Detect which cell encompasses the target text, then output its (X, Y) center coordinate. 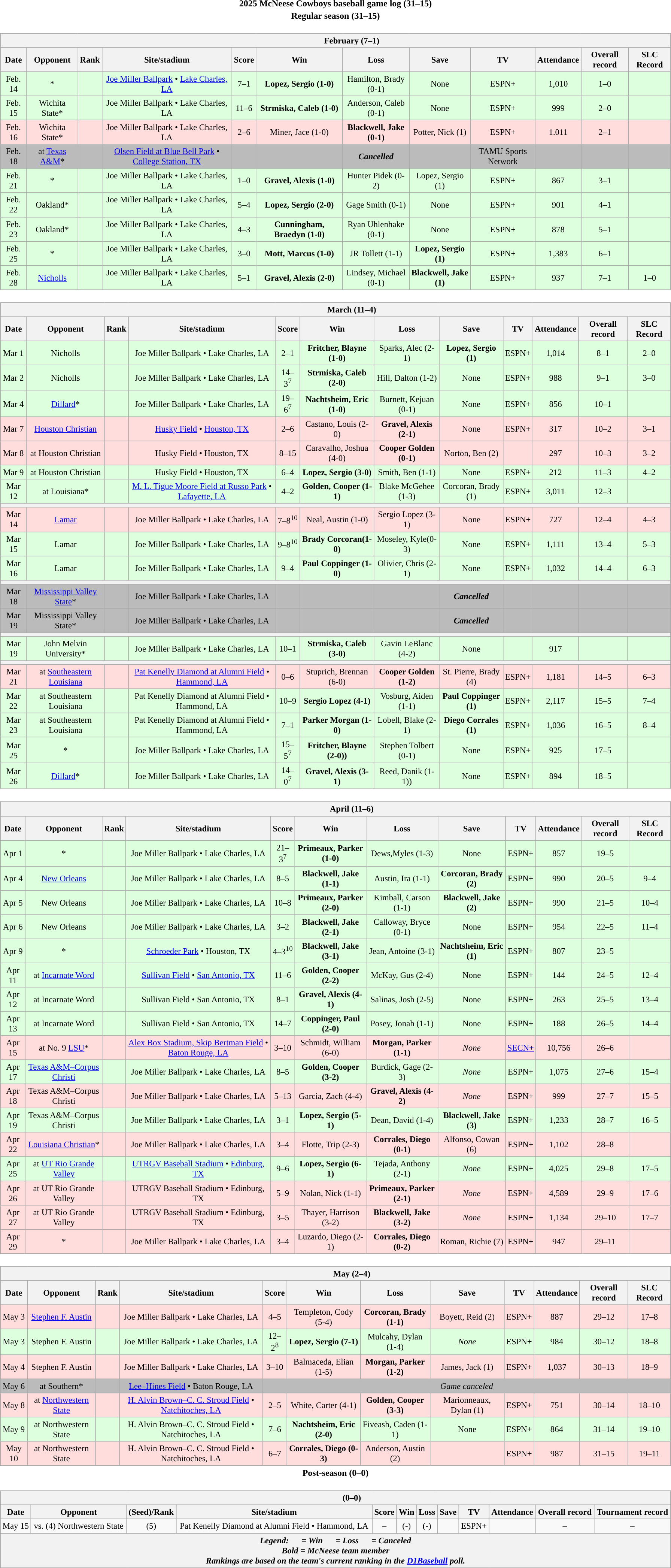
Corrales, Diego (0-2) (402, 1242)
Stephen Tolbert (0-1) (407, 750)
Blackwell, Jake (2-1) (331, 927)
10–3 (603, 453)
Alex Box Stadium, Skip Bertman Field • Baton Rouge, LA (198, 1048)
Houston Christian (66, 429)
Feb. 14 (13, 84)
Cunningham, Braedyn (1-0) (300, 229)
19–11 (649, 1454)
Primeaux, Parker (1-0) (331, 854)
29–9 (605, 1193)
Gravel, Alexis (3-1) (337, 776)
Dews,Myles (1-3) (402, 854)
5–3 (649, 544)
Mar 9 (13, 472)
856 (556, 404)
Primeaux, Parker (2-0) (331, 902)
Apr 27 (13, 1217)
Templeton, Cody (5-4) (324, 1317)
17–8 (649, 1317)
2,117 (556, 701)
Mar 15 (13, 544)
Blackwell, Jake (1) (440, 277)
Neal, Austin (1-0) (337, 519)
947 (559, 1242)
(0–0) (335, 1498)
Strmiska, Caleb (3-0) (337, 649)
Nachtsheim, Eric (2-0) (324, 1430)
Calloway, Bryce (0-1) (402, 927)
Golden, Cooper (2-2) (331, 975)
at No. 9 LSU* (64, 1048)
Fritcher, Blayne (2-0)) (337, 750)
1,134 (559, 1217)
Lee–Hines Field • Baton Rouge, LA (191, 1386)
15–57 (288, 750)
Feb. 28 (13, 277)
Moseley, Kyle(0-3) (407, 544)
10,756 (559, 1048)
1.011 (558, 133)
317 (556, 429)
Mar 2 (13, 378)
(Seed)/Rank (151, 1512)
JR Tollett (1-1) (376, 253)
31–14 (604, 1430)
14–07 (288, 776)
Corcoran, Brady (1-1) (395, 1317)
Mar 21 (13, 677)
Blackwell, Jake (0-1) (376, 133)
3,011 (556, 492)
Gravel, Alexis (4-1) (331, 1000)
Kimball, Carson (1-1) (402, 902)
Hamilton, Brady (0-1) (376, 84)
10–9 (288, 701)
19–67 (288, 404)
1,037 (557, 1367)
at Texas A&M* (52, 157)
0–6 (288, 677)
Lindsey, Michael (0-1) (376, 277)
Fiveash, Caden (1-1) (395, 1430)
6–1 (605, 253)
Apr 5 (13, 902)
29–11 (605, 1242)
17–6 (650, 1193)
8–15 (288, 453)
April (11–6) (335, 809)
Nachtsheim, Eric (1-0) (337, 404)
Golden, Cooper (1-1) (337, 492)
4–5 (275, 1317)
Gravel, Alexis (1-0) (300, 181)
18–5 (603, 776)
Mar 12 (13, 492)
vs. (4) Northwestern State (79, 1526)
St. Pierre, Brady (4) (471, 677)
TAMU Sports Network (503, 157)
Lopez, Sergio (1-0) (300, 84)
Mar 23 (13, 725)
Schroeder Park • Houston, TX (198, 951)
May 6 (14, 1386)
Blackwell, Jake (1-1) (331, 878)
10–4 (650, 902)
954 (559, 927)
937 (558, 277)
Game canceled (467, 1386)
19–5 (605, 854)
Apr 9 (13, 951)
751 (557, 1405)
Anderson, Austin (2) (395, 1454)
22–5 (605, 927)
at Louisiana* (66, 492)
Legend: = Win = Loss = CanceledBold = McNeese team memberRankings are based on the team's current ranking in the D1Baseball poll. (335, 1550)
Parker Morgan (1-0) (337, 725)
27–6 (605, 1072)
March (11–4) (335, 309)
7–6 (275, 1430)
Lopez, Sergio (3-0) (337, 472)
Feb. 18 (13, 157)
Strmiska, Caleb (1-0) (300, 108)
17–7 (650, 1217)
Morgan, Parker (1-2) (395, 1367)
Mar 22 (13, 701)
May 15 (16, 1526)
5–4 (244, 205)
28–8 (605, 1144)
Nachtsheim, Eric (1) (472, 951)
894 (556, 776)
Apr 6 (13, 927)
7–810 (288, 519)
4–1 (605, 205)
Feb. 21 (13, 181)
Thayer, Harrison (3-2) (331, 1217)
Cooper Golden (0-1) (407, 453)
6–4 (288, 472)
Vosburg, Aiden (1-1) (407, 701)
24–5 (605, 975)
Roman, Richie (7) (472, 1242)
Mar 8 (13, 453)
May 8 (14, 1405)
1,010 (558, 84)
297 (556, 453)
Apr 12 (13, 1000)
18–10 (649, 1405)
1,181 (556, 677)
11–4 (650, 927)
May 10 (14, 1454)
(5) (151, 1526)
Corcoran, Brady (1) (471, 492)
Gavin LeBlanc (4-2) (407, 649)
Apr 25 (13, 1169)
28–7 (605, 1120)
Coppinger, Paul (2-0) (331, 1024)
Burdick, Gage (2-3) (402, 1072)
Marionneaux, Dylan (1) (467, 1405)
29–12 (604, 1317)
Olsen Field at Blue Bell Park • College Station, TX (167, 157)
10–2 (603, 429)
10–8 (282, 902)
Flotte, Trip (2-3) (331, 1144)
864 (557, 1430)
988 (556, 378)
984 (557, 1342)
6–7 (275, 1454)
987 (557, 1454)
Mar 4 (13, 404)
878 (558, 229)
Luzardo, Diego (2-1) (331, 1242)
at Southern* (61, 1386)
7–4 (649, 701)
Feb. 16 (13, 133)
Mar 1 (13, 353)
Apr 13 (13, 1024)
Castano, Louis (2-0) (337, 429)
29–10 (605, 1217)
18–8 (649, 1342)
727 (556, 519)
M. L. Tigue Moore Field at Russo Park • Lafayette, LA (202, 492)
Apr 22 (13, 1144)
Dean, David (1-4) (402, 1120)
Blake McGehee (1-3) (407, 492)
263 (559, 1000)
Feb. 25 (13, 253)
Balmaceda, Elian (1-5) (324, 1367)
Sergio Lopez (3-1) (407, 519)
James, Jack (1) (467, 1367)
4–310 (282, 951)
Apr 19 (13, 1120)
1,383 (558, 253)
Blackwell, Jake (3-1) (331, 951)
807 (559, 951)
917 (556, 649)
Mar 18 (13, 596)
Lopez, Sergio (2-0) (300, 205)
867 (558, 181)
14–7 (282, 1024)
Golden, Cooper (3-3) (395, 1405)
925 (556, 750)
21–37 (282, 854)
19–10 (649, 1430)
29–8 (605, 1169)
1,111 (556, 544)
Jean, Antoine (3-1) (402, 951)
Mulcahy, Dylan (1-4) (395, 1342)
Apr 17 (13, 1072)
5–9 (282, 1193)
May (2–4) (335, 1274)
Austin, Ira (1-1) (402, 878)
Apr 11 (13, 975)
Norton, Ben (2) (471, 453)
1,233 (559, 1120)
Mar 14 (13, 519)
5–13 (282, 1096)
Posey, Jonah (1-1) (402, 1024)
Reed, Danik (1-1)) (407, 776)
887 (557, 1317)
John Melvin University* (66, 649)
212 (556, 472)
Lopez, Sergio (6-1) (331, 1169)
Garcia, Zach (4-4) (331, 1096)
Nolan, Nick (1-1) (331, 1193)
26–5 (605, 1024)
White, Carter (4-1) (324, 1405)
Blackwell, Jake (3-2) (402, 1217)
Cooper Golden (1-2) (407, 677)
Gage Smith (0-1) (376, 205)
Apr 15 (13, 1048)
Golden, Cooper (3-2) (331, 1072)
Blackwell, Jake (2) (472, 902)
9–1 (603, 378)
Mar 25 (13, 750)
31–15 (604, 1454)
Feb. 15 (13, 108)
Apr 4 (13, 878)
30–13 (604, 1367)
9–810 (288, 544)
Gravel, Alexis (4-2) (402, 1096)
14–5 (603, 677)
1,032 (556, 568)
May 4 (14, 1367)
Alfonso, Cowan (6) (472, 1144)
Lobell, Blake (2-1) (407, 725)
Hunter Pidek (0-2) (376, 181)
Sparks, Alec (2-1) (407, 353)
9–6 (282, 1169)
Stuprich, Brennan (6-0) (337, 677)
1,102 (559, 1144)
SECN+ (521, 1048)
901 (558, 205)
Paul Coppinger (1) (471, 701)
Smith, Ben (1-1) (407, 472)
23–5 (605, 951)
20–5 (605, 878)
Tejada, Anthony (2-1) (402, 1169)
Corrales, Diego (0-1) (402, 1144)
Gravel, Alexis (2-0) (300, 277)
857 (559, 854)
25–5 (605, 1000)
27–7 (605, 1096)
144 (559, 975)
Salinas, Josh (2-5) (402, 1000)
McKay, Gus (2-4) (402, 975)
4,589 (559, 1193)
Blackwell, Jake (3) (472, 1120)
3–5 (282, 1217)
Fritcher, Blayne (1-0) (337, 353)
30–12 (604, 1342)
Feb. 23 (13, 229)
Anderson, Caleb (0-1) (376, 108)
1,014 (556, 353)
1,075 (559, 1072)
Feb. 22 (13, 205)
1,036 (556, 725)
Morgan, Parker (1-1) (402, 1048)
Strmiska, Caleb (2-0) (337, 378)
May 9 (14, 1430)
14–37 (288, 378)
Primeaux, Parker (2-1) (402, 1193)
30–14 (604, 1405)
Apr 18 (13, 1096)
Apr 1 (13, 854)
Burnett, Kejuan (0-1) (407, 404)
Apr 29 (13, 1242)
Gravel, Alexis (2-1) (407, 429)
8–4 (649, 725)
2–5 (275, 1405)
18–9 (649, 1367)
Louisiana Christian* (64, 1144)
12–28 (275, 1342)
Sergio Lopez (4-1) (337, 701)
Hill, Dalton (1-2) (407, 378)
4,025 (559, 1169)
Apr 26 (13, 1193)
Olivier, Chris (2-1) (407, 568)
12–3 (603, 492)
Miner, Jace (1-0) (300, 133)
11–3 (603, 472)
Schmidt, William (6-0) (331, 1048)
Diego Corrales (1) (471, 725)
Mott, Marcus (1-0) (300, 253)
Mar 26 (13, 776)
26–6 (605, 1048)
15–4 (650, 1072)
February (7–1) (335, 40)
Lopez, Sergio (5-1) (331, 1120)
21–5 (605, 902)
Boyett, Reid (2) (467, 1317)
Mar 7 (13, 429)
Paul Coppinger (1-0) (337, 568)
Corcoran, Brady (2) (472, 878)
188 (559, 1024)
Caravalho, Joshua (4-0) (337, 453)
Ryan Uhlenhake (0-1) (376, 229)
Lopez, Sergio (7-1) (324, 1342)
Tournament record (633, 1512)
Mar 16 (13, 568)
Potter, Nick (1) (440, 133)
Brady Corcoran(1-0) (337, 544)
Corrales, Diego (0-3) (324, 1454)
